Extract the (x, y) coordinate from the center of the cell holding the provided text.  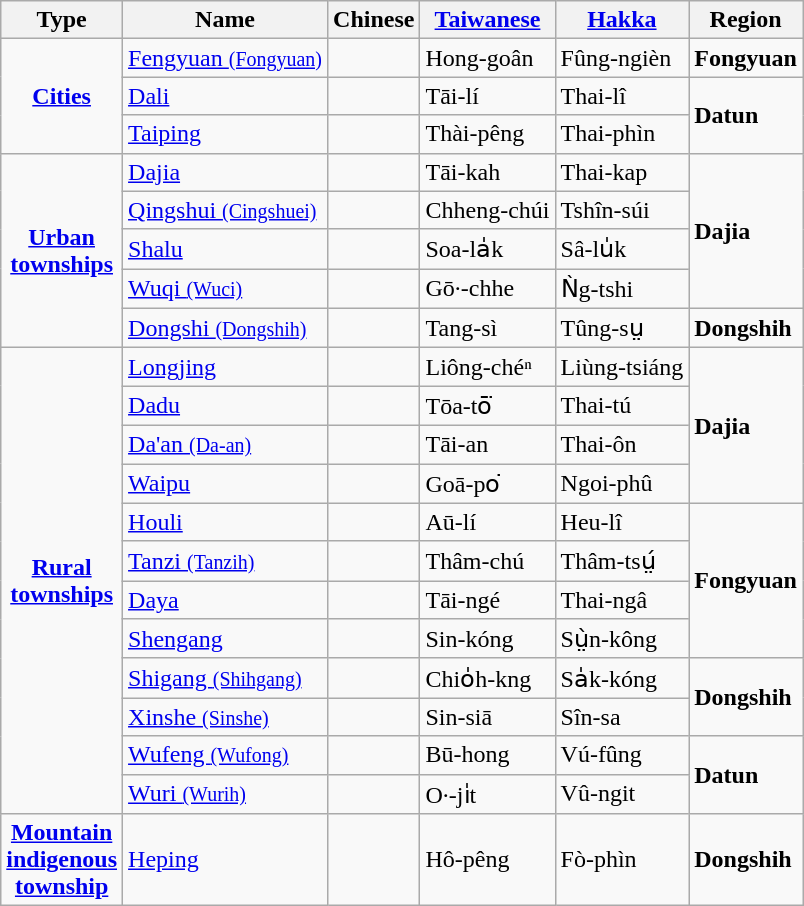
Sîn-sa (622, 717)
Thâm-tsṳ́ (622, 561)
Tāi-ngé (488, 600)
Shigang (Shihgang) (226, 678)
Thai-kap (622, 172)
Cities (62, 96)
Dali (226, 96)
Chinese (374, 20)
Region (746, 20)
Tōa-tō͘ (488, 406)
Thài-pêng (488, 134)
Hô-pêng (488, 860)
Sin-siā (488, 717)
Thai-tú (622, 406)
Name (226, 20)
Type (62, 20)
Liông-chéⁿ (488, 367)
Hong-goân (488, 58)
Longjing (226, 367)
Tāi-kah (488, 172)
Tāi-an (488, 444)
Dadu (226, 406)
Wuqi (Wuci) (226, 289)
Chio̍h-kng (488, 678)
Ruraltownships (62, 581)
Houli (226, 522)
O·-ji̍t (488, 794)
Fò-phìn (622, 860)
Goā-po͘ (488, 484)
Heping (226, 860)
Fengyuan (Fongyuan) (226, 58)
Thai-phìn (622, 134)
Shalu (226, 249)
Sṳ̀n-kông (622, 639)
Ngoi-phû (622, 484)
Taiwanese (488, 20)
Thai-lî (622, 96)
Soa-la̍k (488, 249)
Gō·-chhe (488, 289)
Waipu (226, 484)
Sa̍k-kóng (622, 678)
Bū-hong (488, 755)
Thâm-chú (488, 561)
Wufeng (Wufong) (226, 755)
Thai-ngâ (622, 600)
Wuri (Wurih) (226, 794)
Heu-lî (622, 522)
Ǹg-tshi (622, 289)
Sâ-lu̍k (622, 249)
Tang-sì (488, 328)
Vû-ngit (622, 794)
Shengang (226, 639)
Tāi-lí (488, 96)
Thai-ôn (622, 444)
Qingshui (Cingshuei) (226, 210)
Taiping (226, 134)
Mountainindigenoustownship (62, 860)
Hakka (622, 20)
Tûng-sṳ (622, 328)
Urbantownships (62, 250)
Daya (226, 600)
Aū-lí (488, 522)
Fûng-ngièn (622, 58)
Da'an (Da-an) (226, 444)
Liùng-tsiáng (622, 367)
Sin-kóng (488, 639)
Chheng-chúi (488, 210)
Dongshi (Dongshih) (226, 328)
Tanzi (Tanzih) (226, 561)
Xinshe (Sinshe) (226, 717)
Vú-fûng (622, 755)
Tshîn-súi (622, 210)
